Find where the given text appears and provide that cell's center as (X, Y) coordinate. 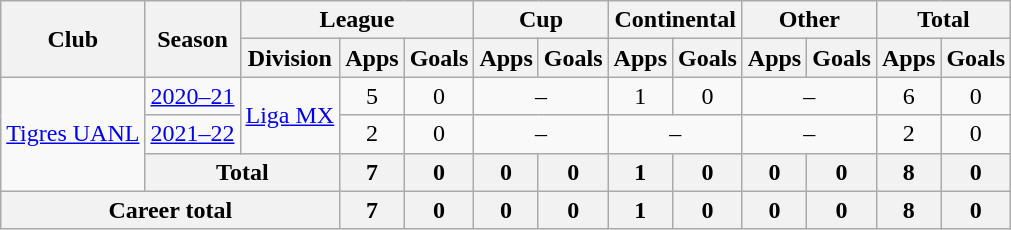
Division (290, 58)
Career total (170, 210)
6 (908, 96)
2020–21 (192, 96)
Club (73, 39)
Tigres UANL (73, 134)
Other (809, 20)
Continental (675, 20)
Cup (541, 20)
2021–22 (192, 134)
5 (372, 96)
League (357, 20)
Season (192, 39)
Liga MX (290, 115)
